Capture the cell that displays the provided text and extract its [x, y] central coordinate. 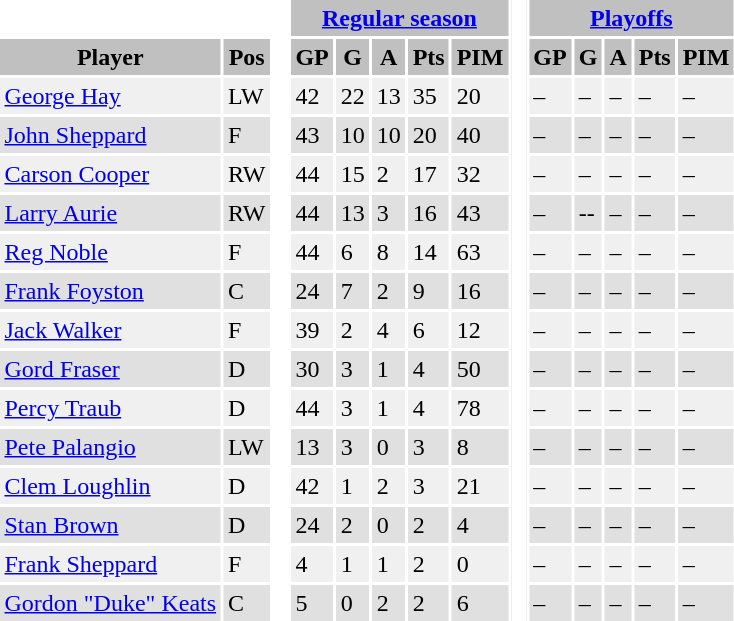
21 [480, 486]
7 [352, 291]
Jack Walker [110, 330]
15 [352, 174]
-- [588, 213]
14 [428, 252]
22 [352, 96]
Larry Aurie [110, 213]
40 [480, 135]
39 [312, 330]
Frank Sheppard [110, 564]
Clem Loughlin [110, 486]
17 [428, 174]
5 [312, 603]
Pos [247, 57]
George Hay [110, 96]
Playoffs [632, 18]
12 [480, 330]
John Sheppard [110, 135]
Pete Palangio [110, 447]
Player [110, 57]
Regular season [400, 18]
Gordon "Duke" Keats [110, 603]
50 [480, 369]
Gord Fraser [110, 369]
30 [312, 369]
32 [480, 174]
Frank Foyston [110, 291]
35 [428, 96]
78 [480, 408]
Carson Cooper [110, 174]
Percy Traub [110, 408]
Reg Noble [110, 252]
Stan Brown [110, 525]
63 [480, 252]
9 [428, 291]
